Detect which cell encompasses the target text, then output its (X, Y) center coordinate. 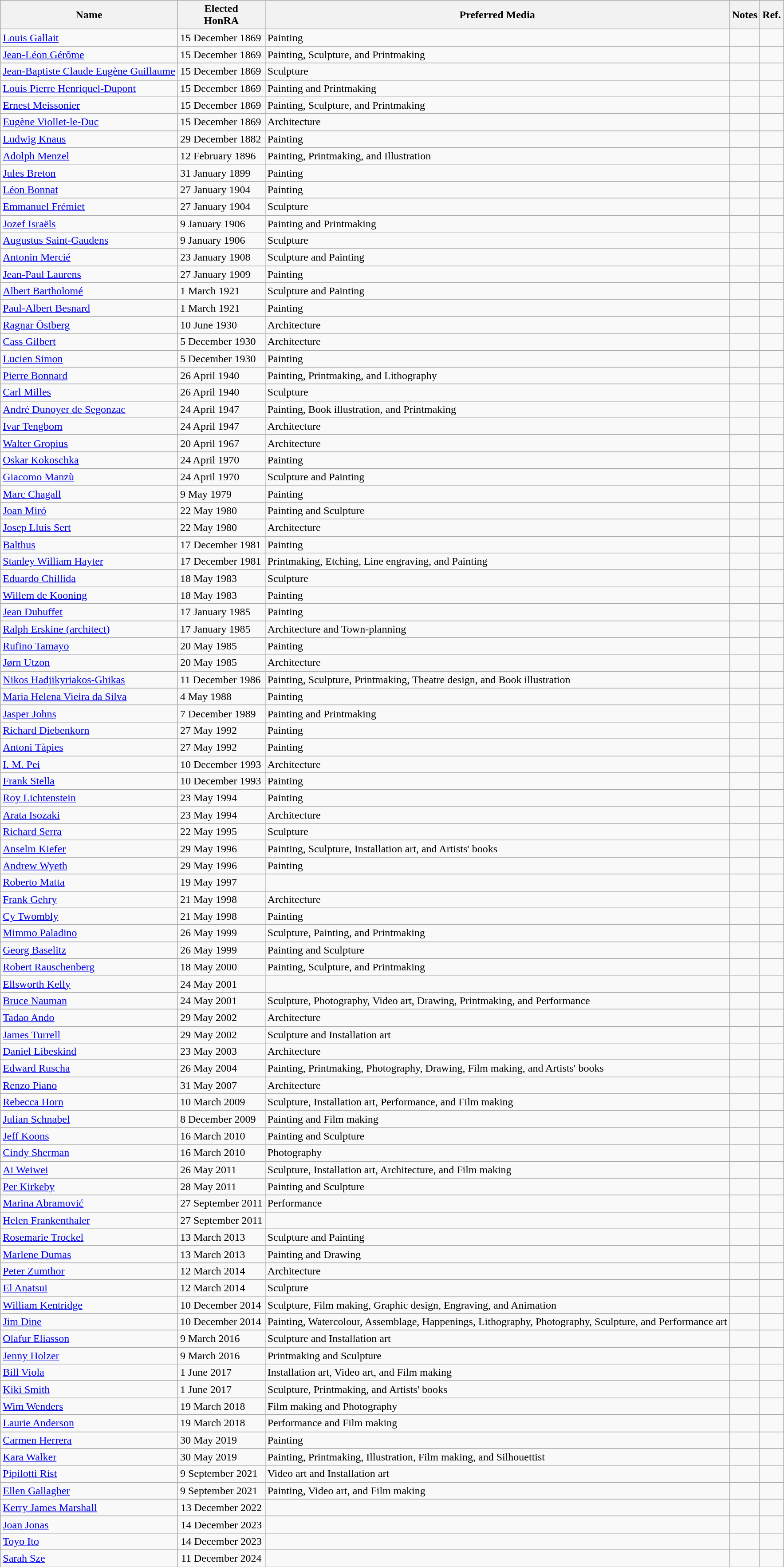
Carl Milles (89, 392)
Peter Zumthor (89, 1271)
4 May 1988 (221, 696)
11 December 1986 (221, 680)
Painting, Printmaking, Illustration, Film making, and Silhouettist (497, 1457)
Painting, Video art, and Film making (497, 1491)
Helen Frankenthaler (89, 1220)
Carmen Herrera (89, 1440)
Kerry James Marshall (89, 1508)
Jasper Johns (89, 713)
Architecture and Town-planning (497, 629)
26 May 2011 (221, 1170)
William Kentridge (89, 1305)
Richard Serra (89, 832)
Ralph Erskine (architect) (89, 629)
31 May 2007 (221, 1085)
Ludwig Knaus (89, 139)
Jean Dubuffet (89, 612)
Jozef Israëls (89, 223)
Robert Rauschenberg (89, 967)
Performance (497, 1203)
Louis Pierre Henriquel-Dupont (89, 88)
Andrew Wyeth (89, 866)
Rosemarie Trockel (89, 1237)
Daniel Libeskind (89, 1052)
Ai Weiwei (89, 1170)
Ernest Meissonier (89, 105)
Jørn Utzon (89, 663)
Anselm Kiefer (89, 849)
Toyo Ito (89, 1541)
26 May 2004 (221, 1068)
13 December 2022 (221, 1508)
Josep Lluís Sert (89, 528)
22 May 1995 (221, 832)
Pierre Bonnard (89, 376)
Per Kirkeby (89, 1187)
Notes (745, 15)
Kiki Smith (89, 1389)
Sculpture, Printmaking, and Artists' books (497, 1389)
Marlene Dumas (89, 1254)
Painting, Printmaking, and Illustration (497, 156)
Sculpture, Installation art, Architecture, and Film making (497, 1170)
Cass Gilbert (89, 342)
7 December 1989 (221, 713)
Oskar Kokoschka (89, 460)
8 December 2009 (221, 1119)
Louis Gallait (89, 38)
Cindy Sherman (89, 1153)
Painting and Drawing (497, 1254)
Roy Lichtenstein (89, 798)
Video art and Installation art (497, 1474)
Preferred Media (497, 15)
10 March 2009 (221, 1102)
Jim Dine (89, 1322)
Giacomo Manzù (89, 477)
Georg Baselitz (89, 950)
Edward Ruscha (89, 1068)
Ellsworth Kelly (89, 984)
23 January 1908 (221, 257)
Paul-Albert Besnard (89, 308)
Sculpture, Photography, Video art, Drawing, Printmaking, and Performance (497, 1001)
Kara Walker (89, 1457)
Printmaking, Etching, Line engraving, and Painting (497, 562)
Painting, Sculpture, Installation art, and Artists' books (497, 849)
Adolph Menzel (89, 156)
Performance and Film making (497, 1423)
Nikos Hadjikyriakos-Ghikas (89, 680)
20 April 1967 (221, 443)
Marina Abramović (89, 1203)
Albert Bartholomé (89, 291)
Eugène Viollet-le-Duc (89, 122)
Name (89, 15)
28 May 2011 (221, 1187)
31 January 1899 (221, 173)
Roberto Matta (89, 882)
Renzo Piano (89, 1085)
Jeff Koons (89, 1136)
Painting, Book illustration, and Printmaking (497, 409)
Joan Miró (89, 511)
Frank Stella (89, 781)
Ragnar Östberg (89, 325)
Willem de Kooning (89, 595)
Augustus Saint-Gaudens (89, 241)
Sculpture, Installation art, Performance, and Film making (497, 1102)
I. M. Pei (89, 764)
Frank Gehry (89, 899)
Antoni Tàpies (89, 747)
Balthus (89, 545)
Antonin Mercié (89, 257)
Painting, Printmaking, Photography, Drawing, Film making, and Artists' books (497, 1068)
Rebecca Horn (89, 1102)
Installation art, Video art, and Film making (497, 1373)
27 January 1909 (221, 274)
Jean-Paul Laurens (89, 274)
Joan Jonas (89, 1524)
23 May 2003 (221, 1052)
Lucien Simon (89, 359)
Tadao Ando (89, 1017)
29 December 1882 (221, 139)
18 May 2000 (221, 967)
ElectedHonRA (221, 15)
Marc Chagall (89, 494)
Cy Twombly (89, 916)
Photography (497, 1153)
Jules Breton (89, 173)
19 May 1997 (221, 882)
James Turrell (89, 1035)
Stanley William Hayter (89, 562)
Jean-Léon Gérôme (89, 55)
Bruce Nauman (89, 1001)
Arata Isozaki (89, 815)
12 February 1896 (221, 156)
Bill Viola (89, 1373)
Ellen Gallagher (89, 1491)
11 December 2024 (221, 1558)
Rufino Tamayo (89, 646)
Film making and Photography (497, 1406)
Mimmo Paladino (89, 933)
Ref. (772, 15)
Walter Gropius (89, 443)
Sculpture, Film making, Graphic design, Engraving, and Animation (497, 1305)
9 May 1979 (221, 494)
Olafur Eliasson (89, 1339)
André Dunoyer de Segonzac (89, 409)
Richard Diebenkorn (89, 730)
Ivar Tengbom (89, 426)
Painting, Printmaking, and Lithography (497, 376)
Painting and Film making (497, 1119)
Sarah Sze (89, 1558)
Jenny Holzer (89, 1356)
Emmanuel Frémiet (89, 206)
Printmaking and Sculpture (497, 1356)
Léon Bonnat (89, 190)
Sculpture, Painting, and Printmaking (497, 933)
Eduardo Chillida (89, 578)
Jean-Baptiste Claude Eugène Guillaume (89, 71)
Laurie Anderson (89, 1423)
10 June 1930 (221, 325)
El Anatsui (89, 1288)
Painting, Sculpture, Printmaking, Theatre design, and Book illustration (497, 680)
Wim Wenders (89, 1406)
Painting, Watercolour, Assemblage, Happenings, Lithography, Photography, Sculpture, and Performance art (497, 1322)
Julian Schnabel (89, 1119)
Pipilotti Rist (89, 1474)
Maria Helena Vieira da Silva (89, 696)
